For the text-containing cell, return its midpoint in (X, Y) coordinate format. 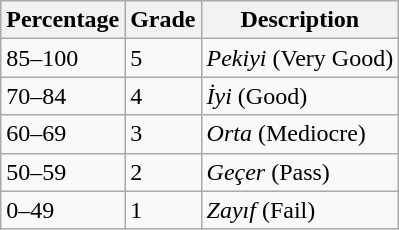
İyi (Good) (300, 96)
Geçer (Pass) (300, 172)
Description (300, 20)
Zayıf (Fail) (300, 210)
0–49 (63, 210)
Grade (163, 20)
70–84 (63, 96)
Pekiyi (Very Good) (300, 58)
Orta (Mediocre) (300, 134)
5 (163, 58)
85–100 (63, 58)
4 (163, 96)
Percentage (63, 20)
60–69 (63, 134)
1 (163, 210)
2 (163, 172)
3 (163, 134)
50–59 (63, 172)
